Return the (X, Y) coordinate for the center point of the cell that contains the specified text.  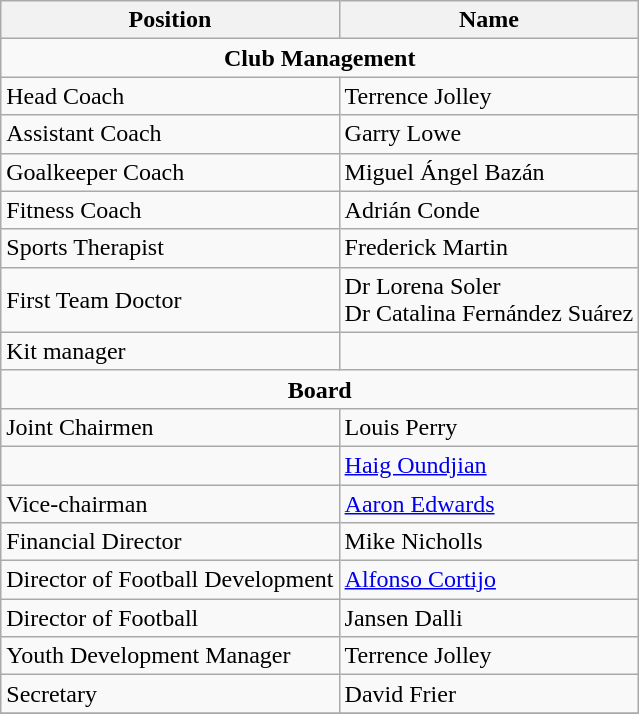
Goalkeeper Coach (170, 172)
Garry Lowe (489, 134)
Mike Nicholls (489, 542)
Adrián Conde (489, 210)
Dr Lorena Soler Dr Catalina Fernández Suárez (489, 300)
Name (489, 20)
Aaron Edwards (489, 503)
Position (170, 20)
Haig Oundjian (489, 465)
Head Coach (170, 96)
Director of Football (170, 618)
First Team Doctor (170, 300)
David Frier (489, 694)
Secretary (170, 694)
Director of Football Development (170, 580)
Assistant Coach (170, 134)
Alfonso Cortijo (489, 580)
Sports Therapist (170, 248)
Board (320, 389)
Frederick Martin (489, 248)
Joint Chairmen (170, 427)
Youth Development Manager (170, 656)
Financial Director (170, 542)
Jansen Dalli (489, 618)
Club Management (320, 58)
Fitness Coach (170, 210)
Miguel Ángel Bazán (489, 172)
Vice-chairman (170, 503)
Louis Perry (489, 427)
Kit manager (170, 351)
